Scan for the cell matching the given text and deliver its [x, y] coordinate at center. 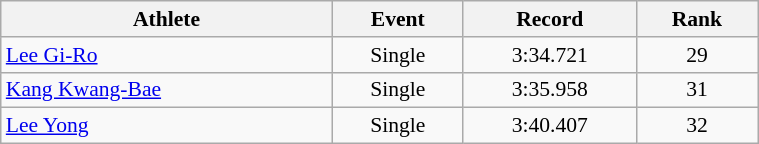
3:35.958 [550, 90]
Kang Kwang-Bae [167, 90]
29 [696, 55]
3:40.407 [550, 126]
Rank [696, 19]
Athlete [167, 19]
31 [696, 90]
Event [398, 19]
Record [550, 19]
Lee Gi-Ro [167, 55]
3:34.721 [550, 55]
Lee Yong [167, 126]
32 [696, 126]
